Pinpoint the cell where the given text exists, returning its (X, Y) midpoint coordinate. 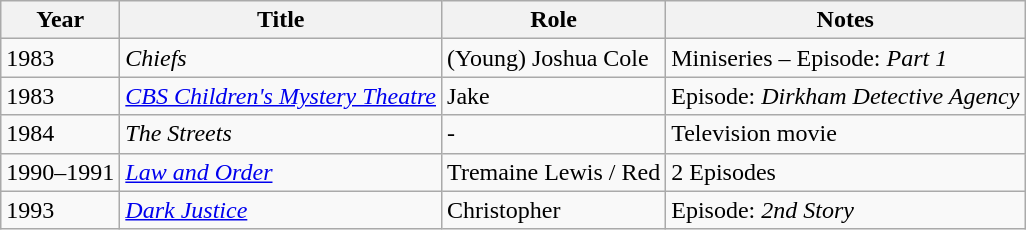
Jake (554, 96)
Title (281, 20)
Dark Justice (281, 210)
(Young) Joshua Cole (554, 58)
The Streets (281, 134)
Notes (846, 20)
Chiefs (281, 58)
Episode: 2nd Story (846, 210)
1990–1991 (60, 172)
1993 (60, 210)
Law and Order (281, 172)
Episode: Dirkham Detective Agency (846, 96)
1984 (60, 134)
Role (554, 20)
Miniseries – Episode: Part 1 (846, 58)
- (554, 134)
CBS Children's Mystery Theatre (281, 96)
Christopher (554, 210)
Tremaine Lewis / Red (554, 172)
Year (60, 20)
2 Episodes (846, 172)
Television movie (846, 134)
